Detect which cell encompasses the target text, then output its (x, y) center coordinate. 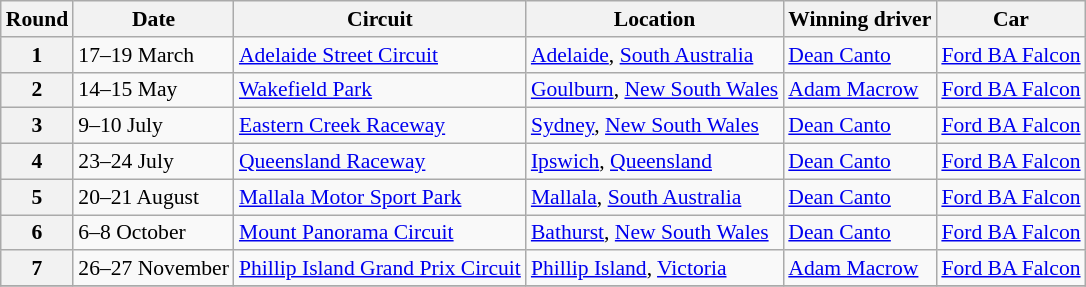
Eastern Creek Raceway (380, 126)
20–21 August (154, 197)
9–10 July (154, 126)
Adelaide, South Australia (654, 55)
Goulburn, New South Wales (654, 90)
6 (38, 233)
Date (154, 19)
Bathurst, New South Wales (654, 233)
3 (38, 126)
14–15 May (154, 90)
Location (654, 19)
6–8 October (154, 233)
Wakefield Park (380, 90)
7 (38, 269)
Winning driver (860, 19)
Adelaide Street Circuit (380, 55)
26–27 November (154, 269)
Mallala Motor Sport Park (380, 197)
2 (38, 90)
1 (38, 55)
5 (38, 197)
17–19 March (154, 55)
Mallala, South Australia (654, 197)
Phillip Island, Victoria (654, 269)
Phillip Island Grand Prix Circuit (380, 269)
Sydney, New South Wales (654, 126)
Circuit (380, 19)
Round (38, 19)
Car (1010, 19)
Ipswich, Queensland (654, 162)
Mount Panorama Circuit (380, 233)
Queensland Raceway (380, 162)
4 (38, 162)
23–24 July (154, 162)
